Return (x, y) of the center of cell containing provided text 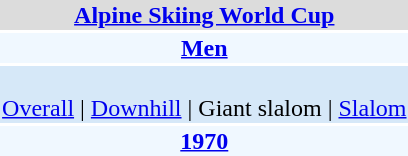
Overall | Downhill | Giant slalom | Slalom (204, 94)
Men (204, 48)
1970 (204, 141)
Alpine Skiing World Cup (204, 15)
